Scan for the cell matching the given text and deliver its [x, y] coordinate at center. 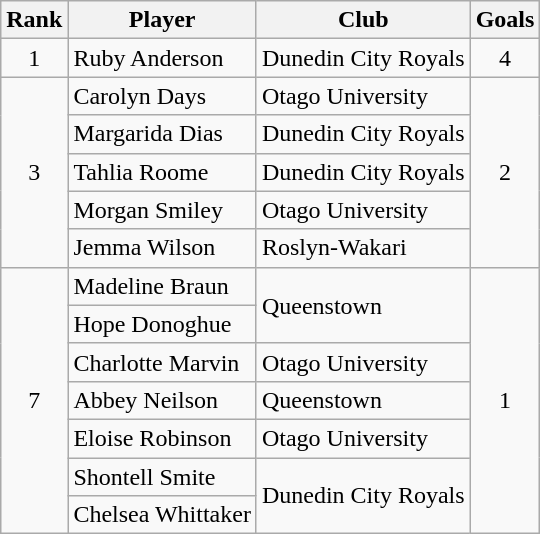
Madeline Braun [162, 286]
Goals [505, 20]
Rank [34, 20]
Tahlia Roome [162, 172]
3 [34, 172]
Roslyn-Wakari [363, 248]
Hope Donoghue [162, 324]
7 [34, 400]
4 [505, 58]
Carolyn Days [162, 96]
2 [505, 172]
Club [363, 20]
Abbey Neilson [162, 400]
Player [162, 20]
Jemma Wilson [162, 248]
Morgan Smiley [162, 210]
Ruby Anderson [162, 58]
Margarida Dias [162, 134]
Charlotte Marvin [162, 362]
Eloise Robinson [162, 438]
Shontell Smite [162, 477]
Chelsea Whittaker [162, 515]
